Locate the cell with the specified text and output its [x, y] center coordinate. 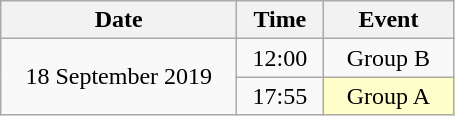
Date [119, 20]
Group B [388, 58]
17:55 [280, 96]
Event [388, 20]
18 September 2019 [119, 77]
12:00 [280, 58]
Group A [388, 96]
Time [280, 20]
